Find where the given text appears and provide that cell's center as (x, y) coordinate. 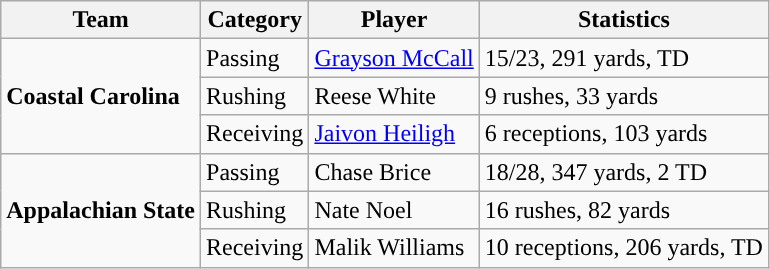
Nate Noel (394, 210)
Reese White (394, 96)
16 rushes, 82 yards (624, 210)
Jaivon Heiligh (394, 134)
Player (394, 20)
Appalachian State (101, 210)
Statistics (624, 20)
18/28, 347 yards, 2 TD (624, 172)
Team (101, 20)
15/23, 291 yards, TD (624, 58)
Chase Brice (394, 172)
Coastal Carolina (101, 96)
6 receptions, 103 yards (624, 134)
10 receptions, 206 yards, TD (624, 248)
Category (255, 20)
Malik Williams (394, 248)
Grayson McCall (394, 58)
9 rushes, 33 yards (624, 96)
